Identify which cell holds the provided text, then report its [x, y] central coordinate. 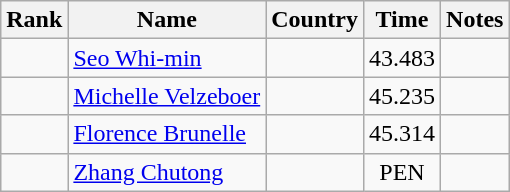
Name [167, 20]
45.235 [402, 96]
Country [315, 20]
45.314 [402, 134]
Florence Brunelle [167, 134]
Notes [475, 20]
PEN [402, 172]
Zhang Chutong [167, 172]
Time [402, 20]
43.483 [402, 58]
Seo Whi-min [167, 58]
Michelle Velzeboer [167, 96]
Rank [34, 20]
